Provide the [x, y] coordinate of the cell's center where the given text is located.  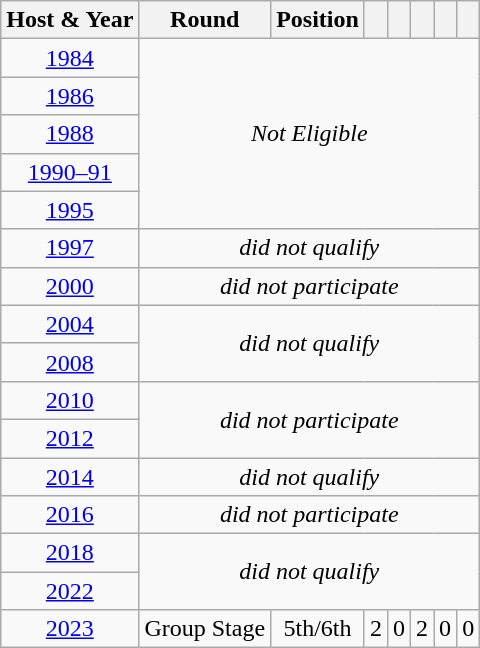
2018 [70, 553]
2022 [70, 591]
2023 [70, 629]
1984 [70, 58]
Host & Year [70, 20]
2000 [70, 286]
2012 [70, 438]
2004 [70, 324]
Group Stage [205, 629]
5th/6th [318, 629]
2014 [70, 477]
1986 [70, 96]
2008 [70, 362]
1997 [70, 248]
Not Eligible [310, 134]
1990–91 [70, 172]
1995 [70, 210]
2010 [70, 400]
Position [318, 20]
2016 [70, 515]
1988 [70, 134]
Round [205, 20]
